From the cell containing the given text, extract its center point as (X, Y) coordinate. 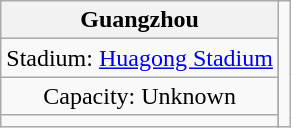
Stadium: Huagong Stadium (140, 58)
Capacity: Unknown (140, 96)
Guangzhou (140, 20)
